Pinpoint the cell where the given text exists, returning its [x, y] midpoint coordinate. 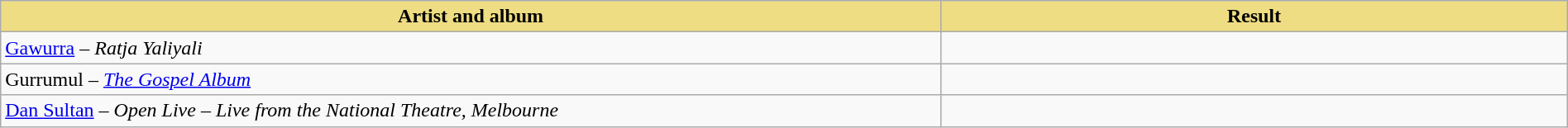
Gurrumul – The Gospel Album [471, 79]
Result [1254, 17]
Gawurra – Ratja Yaliyali [471, 48]
Dan Sultan – Open Live – Live from the National Theatre, Melbourne [471, 111]
Artist and album [471, 17]
